Detect which cell encompasses the target text, then output its (X, Y) center coordinate. 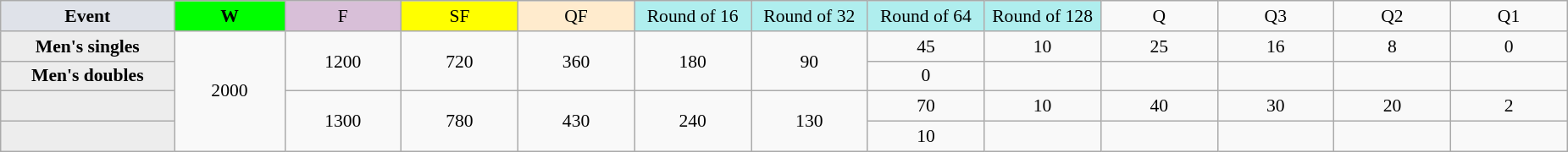
Men's doubles (88, 76)
2 (1509, 106)
20 (1393, 106)
180 (693, 61)
8 (1393, 46)
Q1 (1509, 16)
Q (1159, 16)
Men's singles (88, 46)
240 (693, 122)
Q2 (1393, 16)
W (230, 16)
430 (576, 122)
25 (1159, 46)
F (343, 16)
45 (926, 46)
16 (1276, 46)
90 (809, 61)
40 (1159, 106)
30 (1276, 106)
2000 (230, 91)
720 (460, 61)
1300 (343, 122)
SF (460, 16)
Round of 64 (926, 16)
Q3 (1276, 16)
QF (576, 16)
Event (88, 16)
780 (460, 122)
70 (926, 106)
130 (809, 122)
1200 (343, 61)
Round of 128 (1043, 16)
360 (576, 61)
Round of 16 (693, 16)
Round of 32 (809, 16)
